Extract the [X, Y] coordinate from the center of the cell holding the provided text.  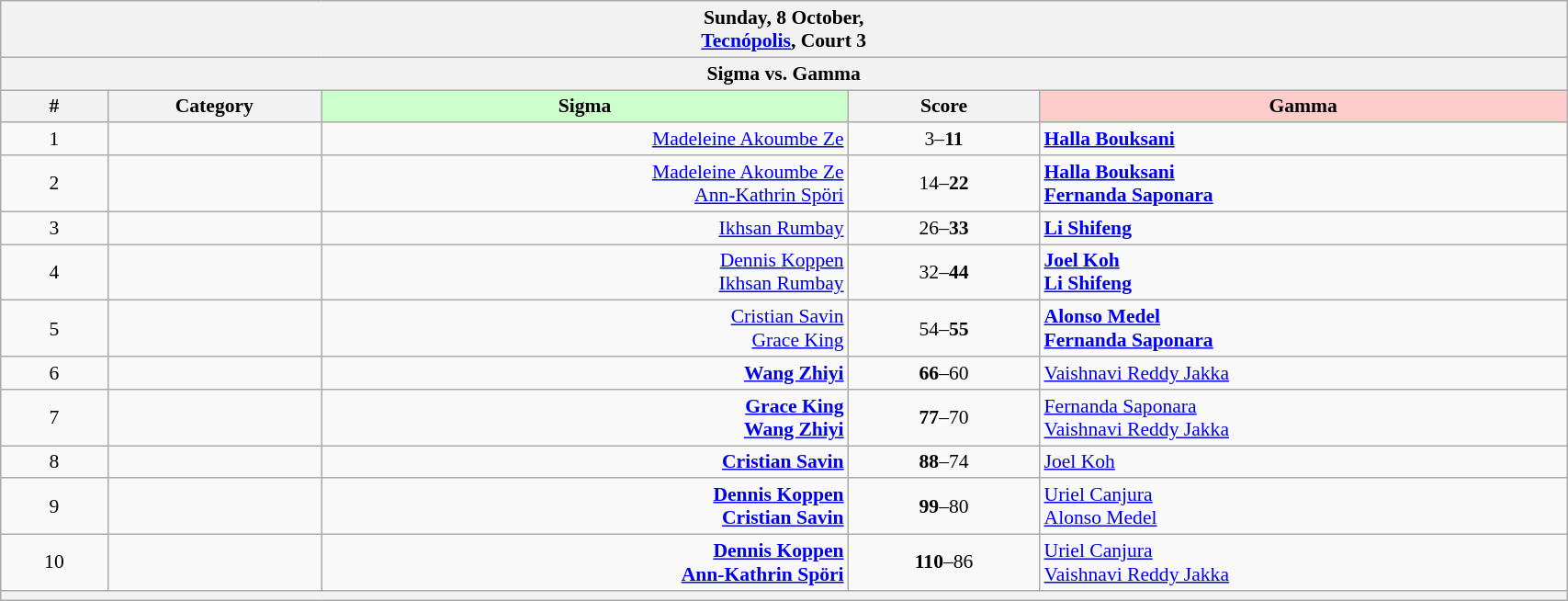
4 [54, 272]
Ikhsan Rumbay [585, 228]
Sigma [585, 107]
Uriel Canjura Vaishnavi Reddy Jakka [1303, 562]
3–11 [944, 140]
Wang Zhiyi [585, 373]
Grace King Wang Zhiyi [585, 417]
32–44 [944, 272]
2 [54, 184]
3 [54, 228]
Joel Koh Li Shifeng [1303, 272]
Madeleine Akoumbe Ze Ann-Kathrin Spöri [585, 184]
7 [54, 417]
Joel Koh [1303, 462]
# [54, 107]
Madeleine Akoumbe Ze [585, 140]
9 [54, 507]
1 [54, 140]
Cristian Savin Grace King [585, 329]
99–80 [944, 507]
Halla Bouksani [1303, 140]
Uriel Canjura Alonso Medel [1303, 507]
14–22 [944, 184]
Halla Bouksani Fernanda Saponara [1303, 184]
8 [54, 462]
Vaishnavi Reddy Jakka [1303, 373]
Sunday, 8 October, Tecnópolis, Court 3 [784, 29]
6 [54, 373]
Dennis Koppen Cristian Savin [585, 507]
26–33 [944, 228]
66–60 [944, 373]
54–55 [944, 329]
Fernanda Saponara Vaishnavi Reddy Jakka [1303, 417]
Gamma [1303, 107]
Cristian Savin [585, 462]
Category [215, 107]
Dennis Koppen Ikhsan Rumbay [585, 272]
110–86 [944, 562]
Sigma vs. Gamma [784, 74]
Dennis Koppen Ann-Kathrin Spöri [585, 562]
Score [944, 107]
10 [54, 562]
Li Shifeng [1303, 228]
77–70 [944, 417]
5 [54, 329]
Alonso Medel Fernanda Saponara [1303, 329]
88–74 [944, 462]
